Return the (X, Y) coordinate for the center point of the cell that contains the specified text.  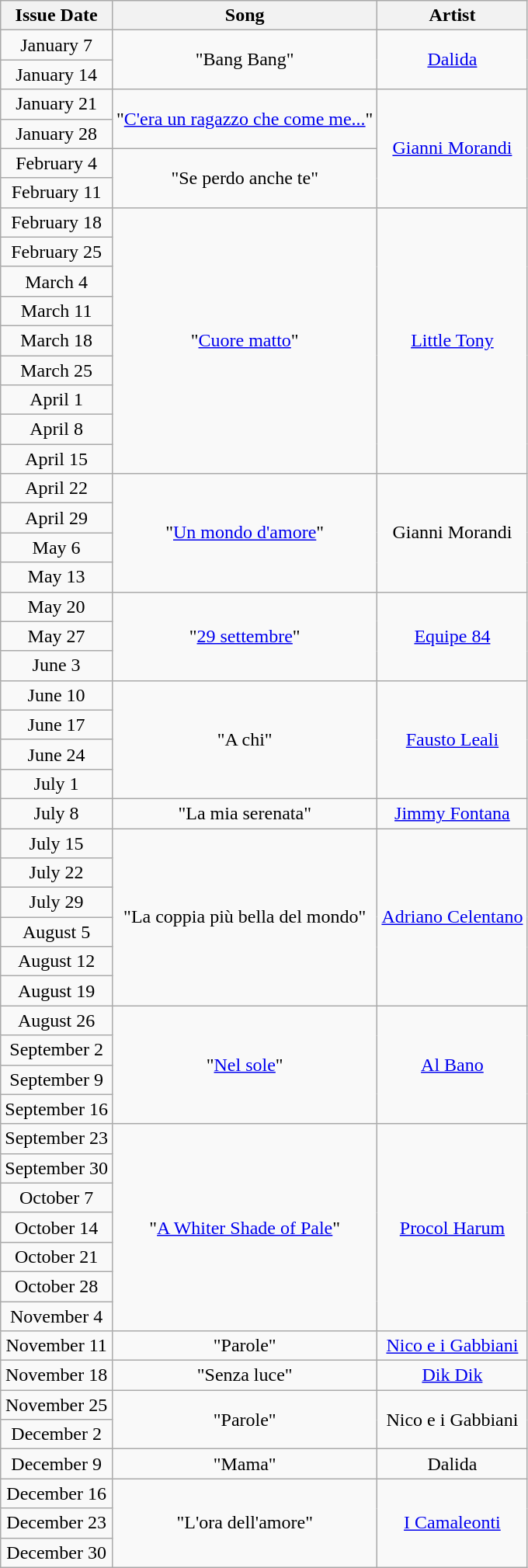
December 2 (57, 1434)
January 7 (57, 45)
"Senza luce" (244, 1375)
March 18 (57, 340)
Equipe 84 (452, 636)
"La coppia più bella del mondo" (244, 916)
December 30 (57, 1552)
November 4 (57, 1316)
December 9 (57, 1464)
April 22 (57, 488)
May 20 (57, 607)
October 14 (57, 1227)
May 27 (57, 636)
October 28 (57, 1286)
February 25 (57, 252)
"Bang Bang" (244, 60)
Dik Dik (452, 1375)
July 29 (57, 902)
April 15 (57, 459)
April 8 (57, 429)
November 25 (57, 1405)
Fausto Leali (452, 739)
June 3 (57, 666)
October 7 (57, 1198)
August 12 (57, 961)
December 23 (57, 1523)
June 24 (57, 754)
"Un mondo d'amore" (244, 533)
May 13 (57, 577)
Little Tony (452, 340)
September 2 (57, 1050)
Artist (452, 16)
August 26 (57, 1020)
June 10 (57, 695)
"A Whiter Shade of Pale" (244, 1227)
March 11 (57, 311)
September 23 (57, 1139)
Procol Harum (452, 1227)
April 29 (57, 518)
Song (244, 16)
June 17 (57, 725)
"Cuore matto" (244, 340)
October 21 (57, 1257)
September 30 (57, 1168)
February 4 (57, 163)
March 4 (57, 281)
January 28 (57, 134)
"Se perdo anche te" (244, 178)
Adriano Celentano (452, 916)
November 11 (57, 1346)
February 11 (57, 193)
April 1 (57, 400)
December 16 (57, 1493)
July 22 (57, 873)
August 5 (57, 932)
Al Bano (452, 1065)
November 18 (57, 1375)
February 18 (57, 222)
July 1 (57, 784)
May 6 (57, 548)
"29 settembre" (244, 636)
September 16 (57, 1109)
January 14 (57, 75)
"C'era un ragazzo che come me..." (244, 119)
I Camaleonti (452, 1523)
"L'ora dell'amore" (244, 1523)
September 9 (57, 1080)
"La mia serenata" (244, 813)
Issue Date (57, 16)
"Mama" (244, 1464)
July 15 (57, 843)
"Nel sole" (244, 1065)
Jimmy Fontana (452, 813)
August 19 (57, 991)
March 25 (57, 370)
"A chi" (244, 739)
July 8 (57, 813)
January 21 (57, 104)
